Detect which cell encompasses the target text, then output its [x, y] center coordinate. 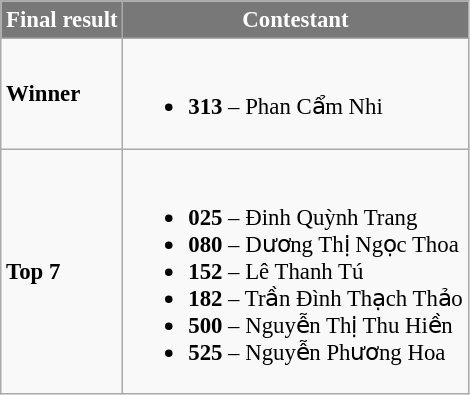
Top 7 [62, 272]
Final result [62, 20]
Contestant [296, 20]
Winner [62, 94]
025 – Đinh Quỳnh Trang080 – Dương Thị Ngọc Thoa152 – Lê Thanh Tú182 – Trần Đình Thạch Thảo500 – Nguyễn Thị Thu Hiền525 – Nguyễn Phương Hoa [296, 272]
313 – Phan Cẩm Nhi [296, 94]
